Detect which cell encompasses the target text, then output its (X, Y) center coordinate. 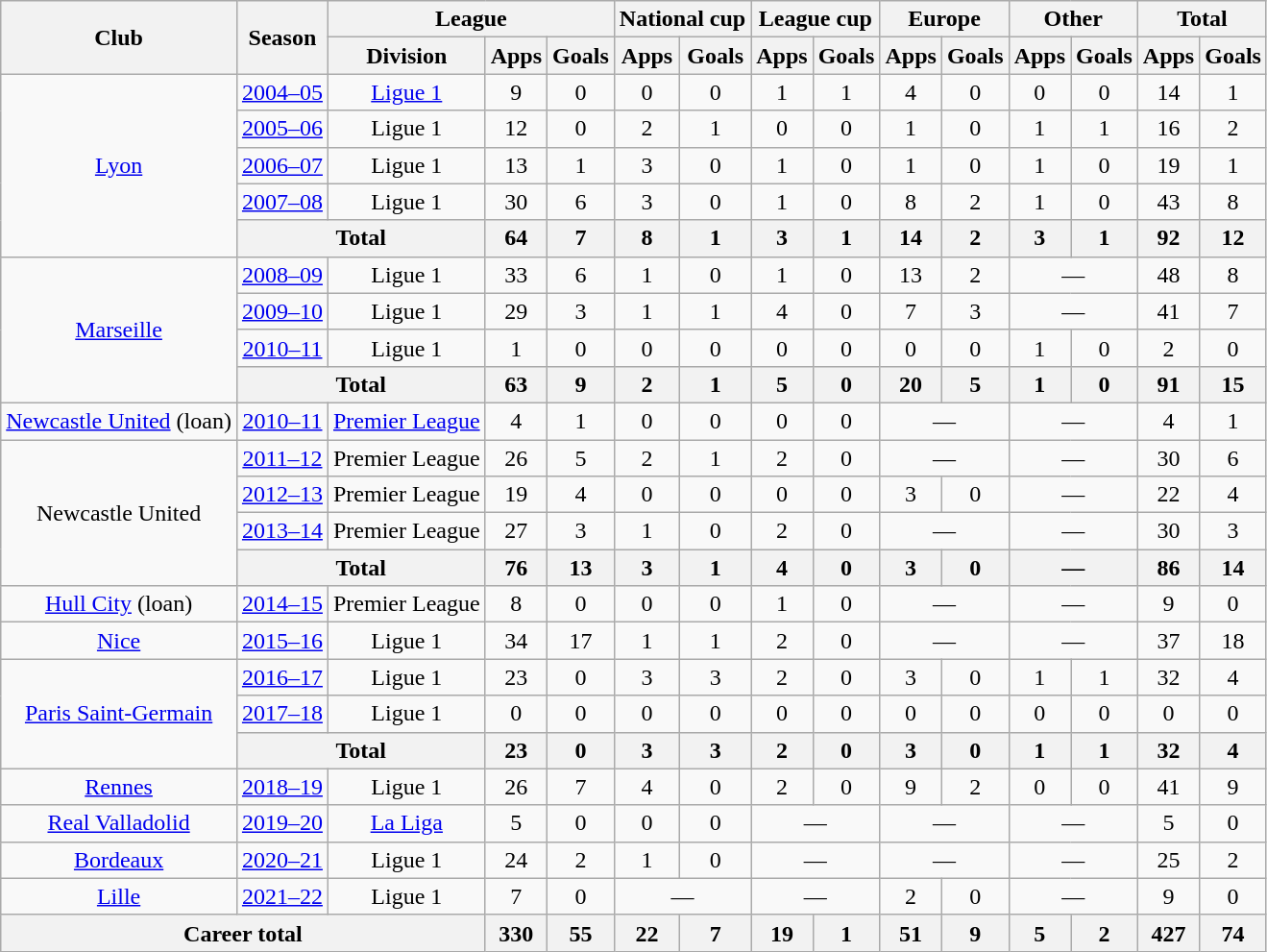
20 (911, 384)
2021–22 (282, 896)
Club (119, 37)
Europe (944, 19)
League (471, 19)
Career total (243, 933)
2008–09 (282, 275)
33 (516, 275)
Lille (119, 896)
Newcastle United (loan) (119, 421)
43 (1168, 202)
2014–15 (282, 604)
92 (1168, 238)
2017–18 (282, 714)
34 (516, 641)
24 (516, 860)
Other (1073, 19)
63 (516, 384)
37 (1168, 641)
91 (1168, 384)
16 (1168, 129)
330 (516, 933)
Division (406, 56)
Bordeaux (119, 860)
76 (516, 568)
15 (1233, 384)
2004–05 (282, 92)
48 (1168, 275)
La Liga (406, 823)
2018–19 (282, 787)
27 (516, 531)
25 (1168, 860)
2019–20 (282, 823)
74 (1233, 933)
2020–21 (282, 860)
National cup (682, 19)
2016–17 (282, 677)
29 (516, 311)
League cup (816, 19)
Season (282, 37)
Rennes (119, 787)
51 (911, 933)
Hull City (loan) (119, 604)
Paris Saint-Germain (119, 714)
Nice (119, 641)
Lyon (119, 165)
Marseille (119, 330)
2009–10 (282, 311)
86 (1168, 568)
2015–16 (282, 641)
2013–14 (282, 531)
2006–07 (282, 165)
2012–13 (282, 495)
55 (581, 933)
2007–08 (282, 202)
17 (581, 641)
427 (1168, 933)
2011–12 (282, 458)
Real Valladolid (119, 823)
64 (516, 238)
2005–06 (282, 129)
Newcastle United (119, 513)
18 (1233, 641)
